Extract the [X, Y] coordinate from the center of the cell holding the provided text.  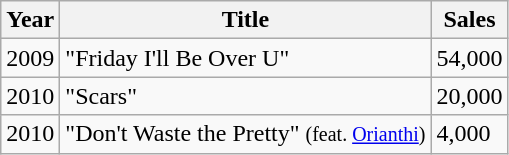
Year [30, 20]
4,000 [470, 134]
20,000 [470, 96]
"Scars" [246, 96]
"Friday I'll Be Over U" [246, 58]
54,000 [470, 58]
Title [246, 20]
Sales [470, 20]
2009 [30, 58]
"Don't Waste the Pretty" (feat. Orianthi) [246, 134]
